Identify which cell holds the provided text, then report its [X, Y] central coordinate. 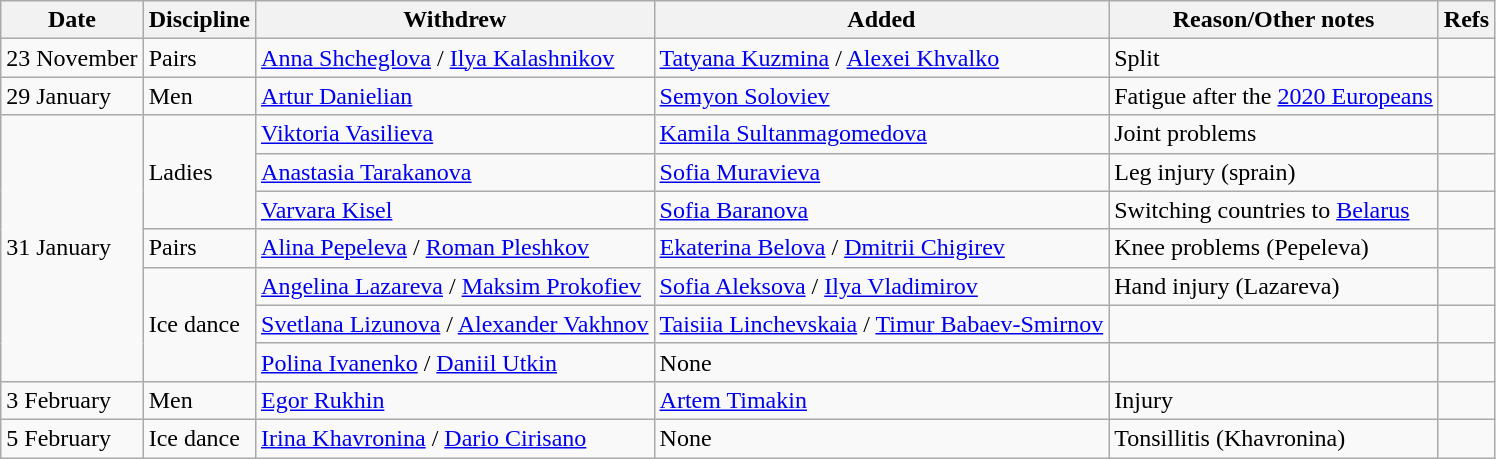
Date [72, 20]
Split [1274, 58]
Alina Pepeleva / Roman Pleshkov [456, 248]
Irina Khavronina / Dario Cirisano [456, 438]
Injury [1274, 400]
Sofia Baranova [882, 210]
Hand injury (Lazareva) [1274, 286]
Tonsillitis (Khavronina) [1274, 438]
Knee problems (Pepeleva) [1274, 248]
Fatigue after the 2020 Europeans [1274, 96]
Ekaterina Belova / Dmitrii Chigirev [882, 248]
Discipline [199, 20]
Viktoria Vasilieva [456, 134]
Anna Shcheglova / Ilya Kalashnikov [456, 58]
Withdrew [456, 20]
Artur Danielian [456, 96]
5 February [72, 438]
Sofia Aleksova / Ilya Vladimirov [882, 286]
Joint problems [1274, 134]
Switching countries to Belarus [1274, 210]
3 February [72, 400]
Refs [1466, 20]
Artem Timakin [882, 400]
Egor Rukhin [456, 400]
Taisiia Linchevskaia / Timur Babaev-Smirnov [882, 324]
Tatyana Kuzmina / Alexei Khvalko [882, 58]
Semyon Soloviev [882, 96]
Ladies [199, 172]
31 January [72, 248]
Reason/Other notes [1274, 20]
Polina Ivanenko / Daniil Utkin [456, 362]
Kamila Sultanmagomedova [882, 134]
Varvara Kisel [456, 210]
Sofia Muravieva [882, 172]
Angelina Lazareva / Maksim Prokofiev [456, 286]
Added [882, 20]
23 November [72, 58]
Leg injury (sprain) [1274, 172]
Svetlana Lizunova / Alexander Vakhnov [456, 324]
Anastasia Tarakanova [456, 172]
29 January [72, 96]
